From the cell containing the given text, extract its center point as (x, y) coordinate. 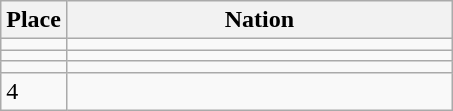
Place (34, 20)
Nation (259, 20)
4 (34, 91)
